From the cell containing the given text, extract its center point as (X, Y) coordinate. 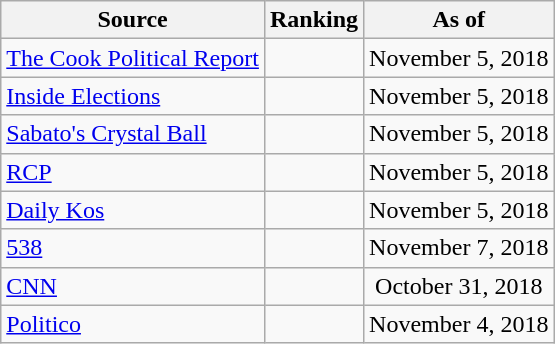
Politico (133, 324)
RCP (133, 172)
November 7, 2018 (459, 248)
October 31, 2018 (459, 286)
November 4, 2018 (459, 324)
Source (133, 20)
538 (133, 248)
CNN (133, 286)
Ranking (314, 20)
The Cook Political Report (133, 58)
Daily Kos (133, 210)
Sabato's Crystal Ball (133, 134)
Inside Elections (133, 96)
As of (459, 20)
